Capture the cell that displays the provided text and extract its [X, Y] central coordinate. 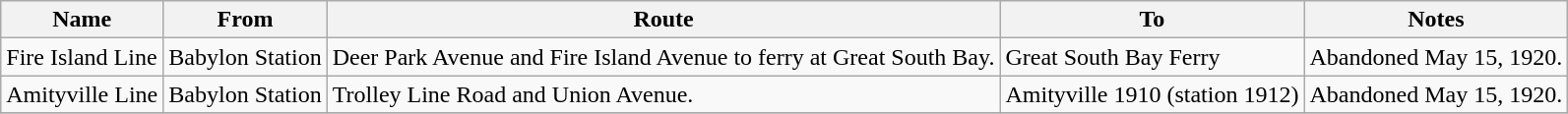
Route [663, 20]
Trolley Line Road and Union Avenue. [663, 94]
From [245, 20]
Deer Park Avenue and Fire Island Avenue to ferry at Great South Bay. [663, 57]
Amityville 1910 (station 1912) [1152, 94]
Fire Island Line [83, 57]
Amityville Line [83, 94]
Notes [1436, 20]
Name [83, 20]
Great South Bay Ferry [1152, 57]
To [1152, 20]
